Detect which cell encompasses the target text, then output its [X, Y] center coordinate. 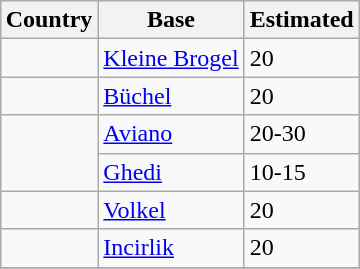
Incirlik [171, 248]
20-30 [302, 134]
Base [171, 20]
Estimated [302, 20]
Ghedi [171, 172]
Aviano [171, 134]
Country [49, 20]
10-15 [302, 172]
Büchel [171, 96]
Kleine Brogel [171, 58]
Volkel [171, 210]
